Return the [x, y] coordinate for the center point of the cell that contains the specified text.  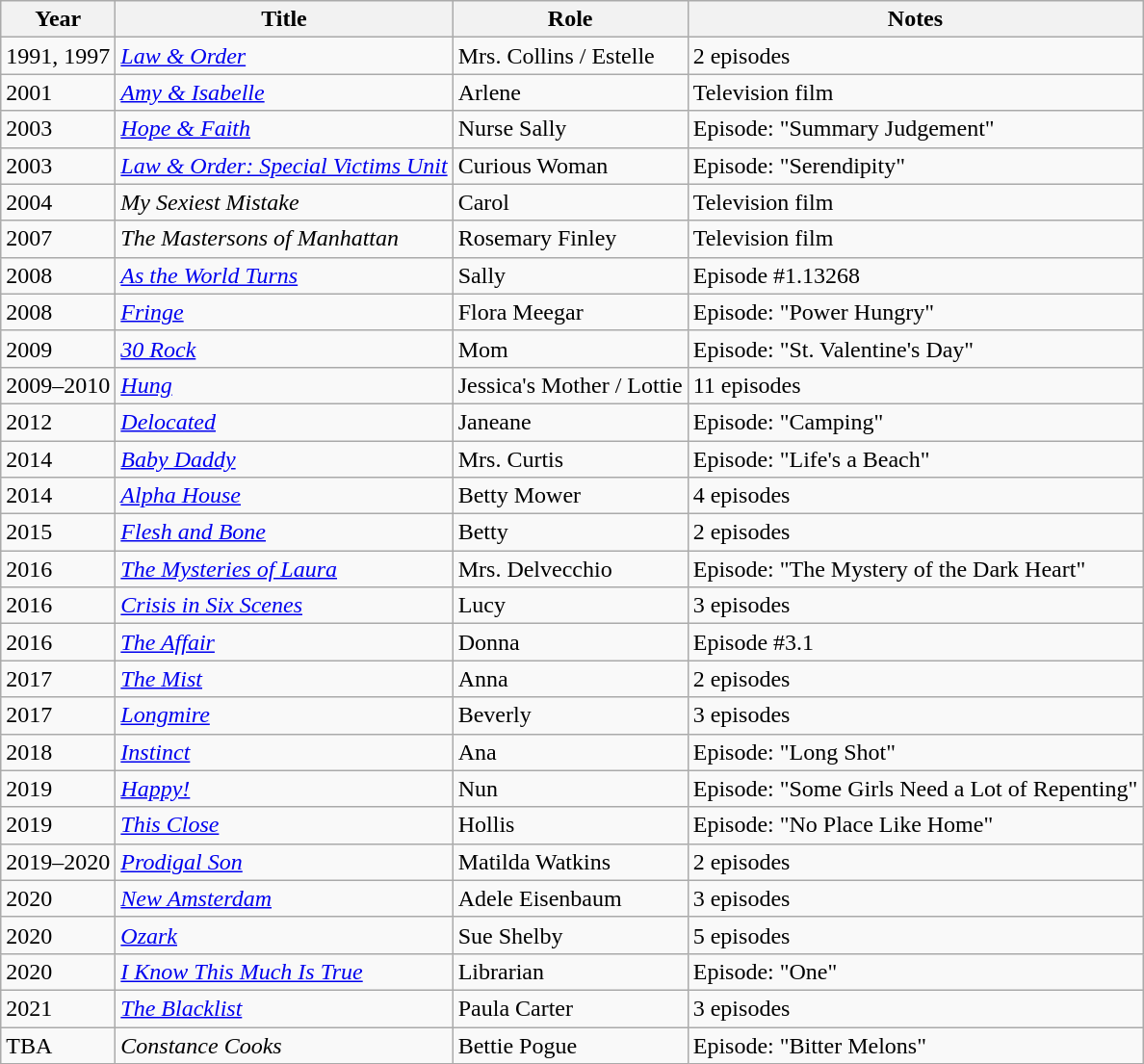
Constance Cooks [284, 1045]
Adele Eisenbaum [570, 898]
Mrs. Collins / Estelle [570, 56]
This Close [284, 825]
Sue Shelby [570, 935]
Bettie Pogue [570, 1045]
The Mastersons of Manhattan [284, 239]
I Know This Much Is True [284, 972]
Librarian [570, 972]
Curious Woman [570, 166]
5 episodes [915, 935]
Mrs. Delvecchio [570, 569]
Hollis [570, 825]
Janeane [570, 422]
Jessica's Mother / Lottie [570, 385]
Title [284, 19]
The Mysteries of Laura [284, 569]
Sally [570, 275]
Episode: "Some Girls Need a Lot of Repenting" [915, 789]
Episode: "Serendipity" [915, 166]
Notes [915, 19]
2015 [58, 532]
Crisis in Six Scenes [284, 606]
Betty [570, 532]
Hung [284, 385]
2018 [58, 752]
2004 [58, 202]
Ozark [284, 935]
2012 [58, 422]
Law & Order: Special Victims Unit [284, 166]
The Blacklist [284, 1008]
Amy & Isabelle [284, 92]
Donna [570, 642]
TBA [58, 1045]
Episode: "Life's a Beach" [915, 459]
Episode: "One" [915, 972]
The Affair [284, 642]
New Amsterdam [284, 898]
Lucy [570, 606]
Instinct [284, 752]
Law & Order [284, 56]
Episode: "Power Hungry" [915, 312]
My Sexiest Mistake [284, 202]
2019–2020 [58, 862]
2021 [58, 1008]
11 episodes [915, 385]
Anna [570, 679]
Episode: "Camping" [915, 422]
Episode: "St. Valentine's Day" [915, 349]
Nurse Sally [570, 129]
Mrs. Curtis [570, 459]
Episode: "No Place Like Home" [915, 825]
Ana [570, 752]
Role [570, 19]
Episode: "Summary Judgement" [915, 129]
Episode #3.1 [915, 642]
Flesh and Bone [284, 532]
The Mist [284, 679]
Betty Mower [570, 496]
Happy! [284, 789]
Fringe [284, 312]
Mom [570, 349]
Rosemary Finley [570, 239]
Matilda Watkins [570, 862]
Paula Carter [570, 1008]
2001 [58, 92]
Nun [570, 789]
Prodigal Son [284, 862]
Hope & Faith [284, 129]
Episode #1.13268 [915, 275]
2009–2010 [58, 385]
Delocated [284, 422]
Episode: "The Mystery of the Dark Heart" [915, 569]
2009 [58, 349]
Flora Meegar [570, 312]
Longmire [284, 715]
Carol [570, 202]
Baby Daddy [284, 459]
Alpha House [284, 496]
2007 [58, 239]
Beverly [570, 715]
Arlene [570, 92]
30 Rock [284, 349]
Episode: "Long Shot" [915, 752]
Year [58, 19]
1991, 1997 [58, 56]
As the World Turns [284, 275]
4 episodes [915, 496]
Episode: "Bitter Melons" [915, 1045]
